For the text-containing cell, return its midpoint in (X, Y) coordinate format. 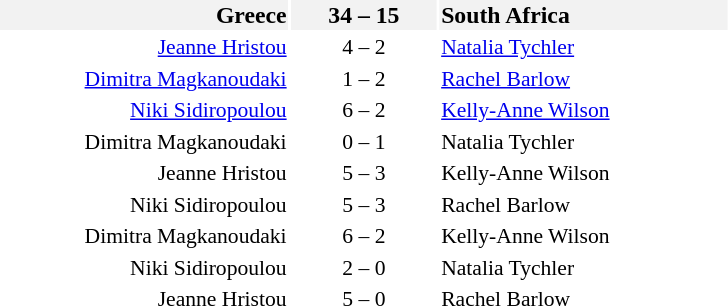
4 – 2 (364, 47)
0 – 1 (364, 142)
34 – 15 (364, 15)
2 – 0 (364, 268)
1 – 2 (364, 78)
South Africa (584, 15)
Greece (144, 15)
